Identify which cell holds the provided text, then report its (x, y) central coordinate. 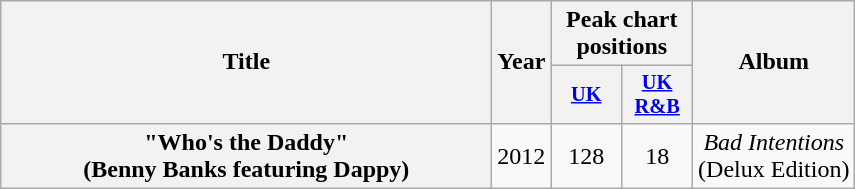
Peak chart positions (622, 34)
"Who's the Daddy"(Benny Banks featuring Dappy) (246, 156)
Album (774, 62)
UK (586, 95)
128 (586, 156)
Bad Intentions(Delux Edition) (774, 156)
Year (522, 62)
2012 (522, 156)
UK R&B (658, 95)
Title (246, 62)
18 (658, 156)
